Locate the cell with the specified text and output its (x, y) center coordinate. 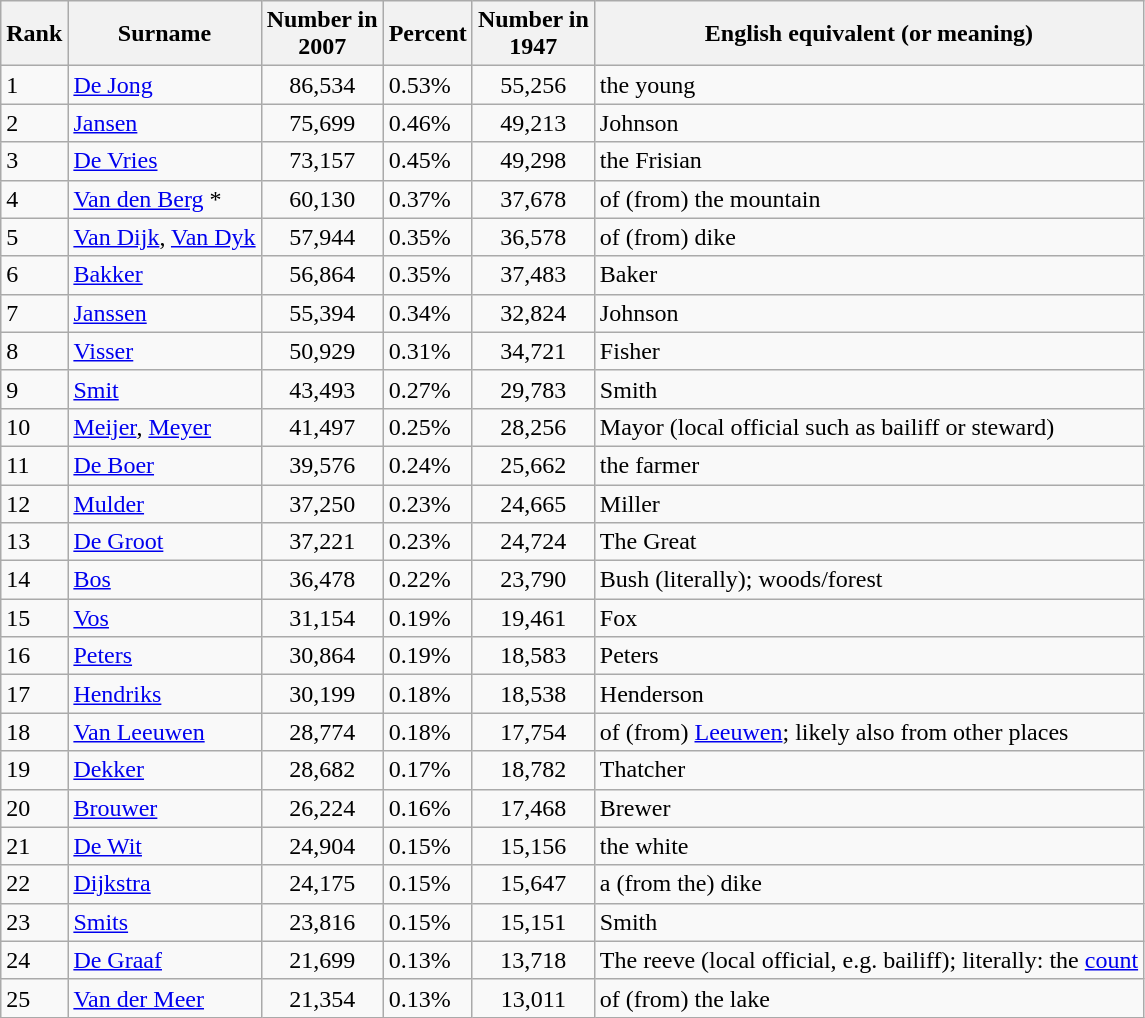
21,354 (322, 998)
Number in2007 (322, 34)
Hendriks (164, 694)
Dekker (164, 770)
55,256 (533, 85)
0.16% (428, 808)
Mulder (164, 503)
Bos (164, 580)
56,864 (322, 275)
8 (34, 351)
The Great (868, 542)
0.24% (428, 465)
24 (34, 960)
12 (34, 503)
37,221 (322, 542)
De Groot (164, 542)
18,782 (533, 770)
Dijkstra (164, 884)
10 (34, 427)
0.34% (428, 313)
15,156 (533, 846)
0.17% (428, 770)
De Graaf (164, 960)
Thatcher (868, 770)
24,175 (322, 884)
15,151 (533, 922)
37,483 (533, 275)
0.53% (428, 85)
20 (34, 808)
Mayor (local official such as bailiff or steward) (868, 427)
15 (34, 618)
21,699 (322, 960)
0.22% (428, 580)
43,493 (322, 389)
18,583 (533, 656)
De Vries (164, 161)
Meijer, Meyer (164, 427)
17 (34, 694)
86,534 (322, 85)
37,678 (533, 199)
57,944 (322, 237)
a (from the) dike (868, 884)
Percent (428, 34)
Brouwer (164, 808)
49,298 (533, 161)
Fox (868, 618)
16 (34, 656)
Rank (34, 34)
55,394 (322, 313)
Number in1947 (533, 34)
13 (34, 542)
Miller (868, 503)
Baker (868, 275)
23 (34, 922)
Vos (164, 618)
The reeve (local official, e.g. bailiff); literally: the count (868, 960)
the Frisian (868, 161)
of (from) Leeuwen; likely also from other places (868, 732)
36,478 (322, 580)
36,578 (533, 237)
Van den Berg * (164, 199)
of (from) the mountain (868, 199)
De Boer (164, 465)
49,213 (533, 123)
24,665 (533, 503)
25 (34, 998)
the farmer (868, 465)
75,699 (322, 123)
32,824 (533, 313)
34,721 (533, 351)
3 (34, 161)
Van Leeuwen (164, 732)
17,468 (533, 808)
23,816 (322, 922)
18 (34, 732)
31,154 (322, 618)
26,224 (322, 808)
0.37% (428, 199)
19 (34, 770)
30,199 (322, 694)
39,576 (322, 465)
9 (34, 389)
37,250 (322, 503)
Fisher (868, 351)
Smits (164, 922)
2 (34, 123)
15,647 (533, 884)
of (from) dike (868, 237)
41,497 (322, 427)
the young (868, 85)
29,783 (533, 389)
Jansen (164, 123)
21 (34, 846)
De Jong (164, 85)
7 (34, 313)
0.45% (428, 161)
1 (34, 85)
11 (34, 465)
0.46% (428, 123)
25,662 (533, 465)
4 (34, 199)
60,130 (322, 199)
English equivalent (or meaning) (868, 34)
19,461 (533, 618)
Janssen (164, 313)
28,774 (322, 732)
50,929 (322, 351)
6 (34, 275)
Henderson (868, 694)
Van der Meer (164, 998)
Smit (164, 389)
Brewer (868, 808)
0.27% (428, 389)
24,724 (533, 542)
the white (868, 846)
17,754 (533, 732)
14 (34, 580)
13,718 (533, 960)
22 (34, 884)
30,864 (322, 656)
Bakker (164, 275)
73,157 (322, 161)
0.25% (428, 427)
Van Dijk, Van Dyk (164, 237)
28,682 (322, 770)
of (from) the lake (868, 998)
23,790 (533, 580)
0.31% (428, 351)
Visser (164, 351)
Bush (literally); woods/forest (868, 580)
5 (34, 237)
13,011 (533, 998)
24,904 (322, 846)
18,538 (533, 694)
De Wit (164, 846)
Surname (164, 34)
28,256 (533, 427)
